Determine the (x, y) coordinate at the center of the cell enclosing the given text.  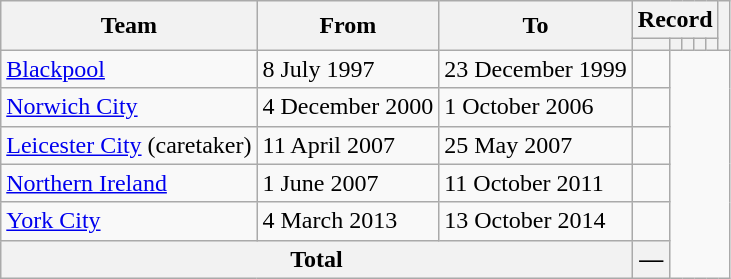
To (536, 26)
1 June 2007 (348, 183)
Record (675, 20)
York City (129, 221)
Leicester City (caretaker) (129, 145)
13 October 2014 (536, 221)
1 October 2006 (536, 107)
4 December 2000 (348, 107)
25 May 2007 (536, 145)
11 April 2007 (348, 145)
From (348, 26)
Northern Ireland (129, 183)
23 December 1999 (536, 69)
8 July 1997 (348, 69)
— (651, 259)
Total (317, 259)
Norwich City (129, 107)
Blackpool (129, 69)
11 October 2011 (536, 183)
4 March 2013 (348, 221)
Team (129, 26)
